For the text-containing cell, return its midpoint in [X, Y] coordinate format. 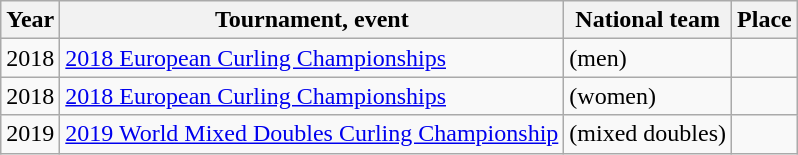
Tournament, event [312, 20]
2019 [30, 134]
2019 World Mixed Doubles Curling Championship [312, 134]
(women) [648, 96]
National team [648, 20]
Place [765, 20]
(mixed doubles) [648, 134]
Year [30, 20]
(men) [648, 58]
